Detect which cell encompasses the target text, then output its [x, y] center coordinate. 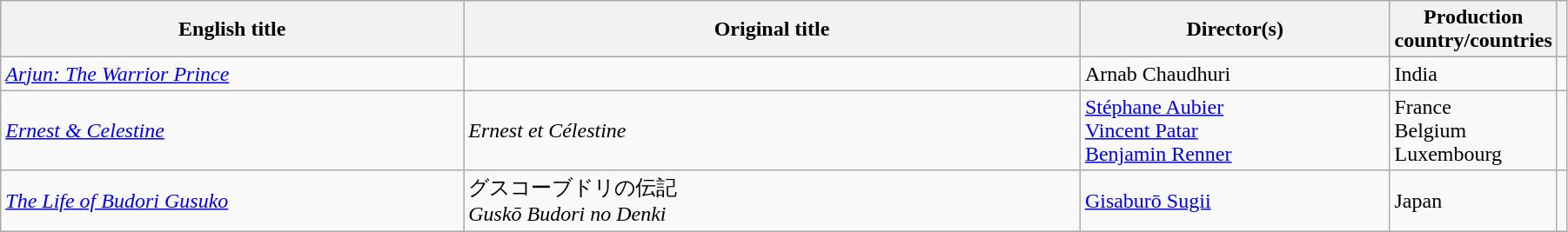
グスコーブドリの伝記Guskō Budori no Denki [773, 201]
Production country/countries [1473, 30]
Original title [773, 30]
Arnab Chaudhuri [1235, 74]
Director(s) [1235, 30]
FranceBelgiumLuxembourg [1473, 130]
The Life of Budori Gusuko [232, 201]
India [1473, 74]
Gisaburō Sugii [1235, 201]
Stéphane AubierVincent PatarBenjamin Renner [1235, 130]
Ernest et Célestine [773, 130]
Ernest & Celestine [232, 130]
English title [232, 30]
Arjun: The Warrior Prince [232, 74]
Japan [1473, 201]
